Locate the cell with the specified text and output its (x, y) center coordinate. 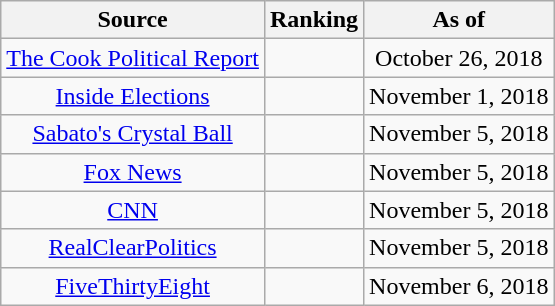
RealClearPolitics (133, 248)
Sabato's Crystal Ball (133, 134)
October 26, 2018 (459, 58)
The Cook Political Report (133, 58)
FiveThirtyEight (133, 286)
Ranking (314, 20)
Inside Elections (133, 96)
November 6, 2018 (459, 286)
Source (133, 20)
Fox News (133, 172)
CNN (133, 210)
As of (459, 20)
November 1, 2018 (459, 96)
